Output the [x, y] coordinate of the center of the cell containing the given text.  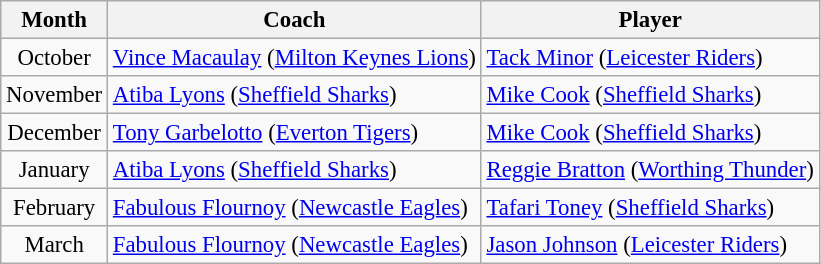
Player [650, 20]
October [54, 58]
Tafari Toney (Sheffield Sharks) [650, 208]
December [54, 133]
Month [54, 20]
January [54, 170]
Tack Minor (Leicester Riders) [650, 58]
Reggie Bratton (Worthing Thunder) [650, 170]
March [54, 245]
November [54, 95]
February [54, 208]
Jason Johnson (Leicester Riders) [650, 245]
Vince Macaulay (Milton Keynes Lions) [295, 58]
Coach [295, 20]
Tony Garbelotto (Everton Tigers) [295, 133]
